Provide the [X, Y] coordinate of the cell's center where the given text is located.  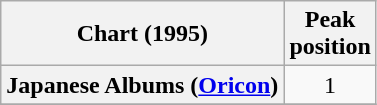
Japanese Albums (Oricon) [142, 85]
Chart (1995) [142, 34]
Peakposition [330, 34]
1 [330, 85]
